Search for the cell housing the specified text and yield its (X, Y) center coordinate. 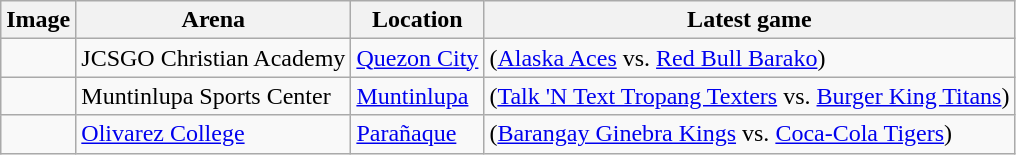
(Barangay Ginebra Kings vs. Coca-Cola Tigers) (750, 134)
Parañaque (418, 134)
Location (418, 20)
Muntinlupa (418, 96)
(Alaska Aces vs. Red Bull Barako) (750, 58)
Image (38, 20)
JCSGO Christian Academy (214, 58)
Quezon City (418, 58)
Olivarez College (214, 134)
Muntinlupa Sports Center (214, 96)
(Talk 'N Text Tropang Texters vs. Burger King Titans) (750, 96)
Latest game (750, 20)
Arena (214, 20)
